Provide the [X, Y] coordinate of the cell's center where the given text is located.  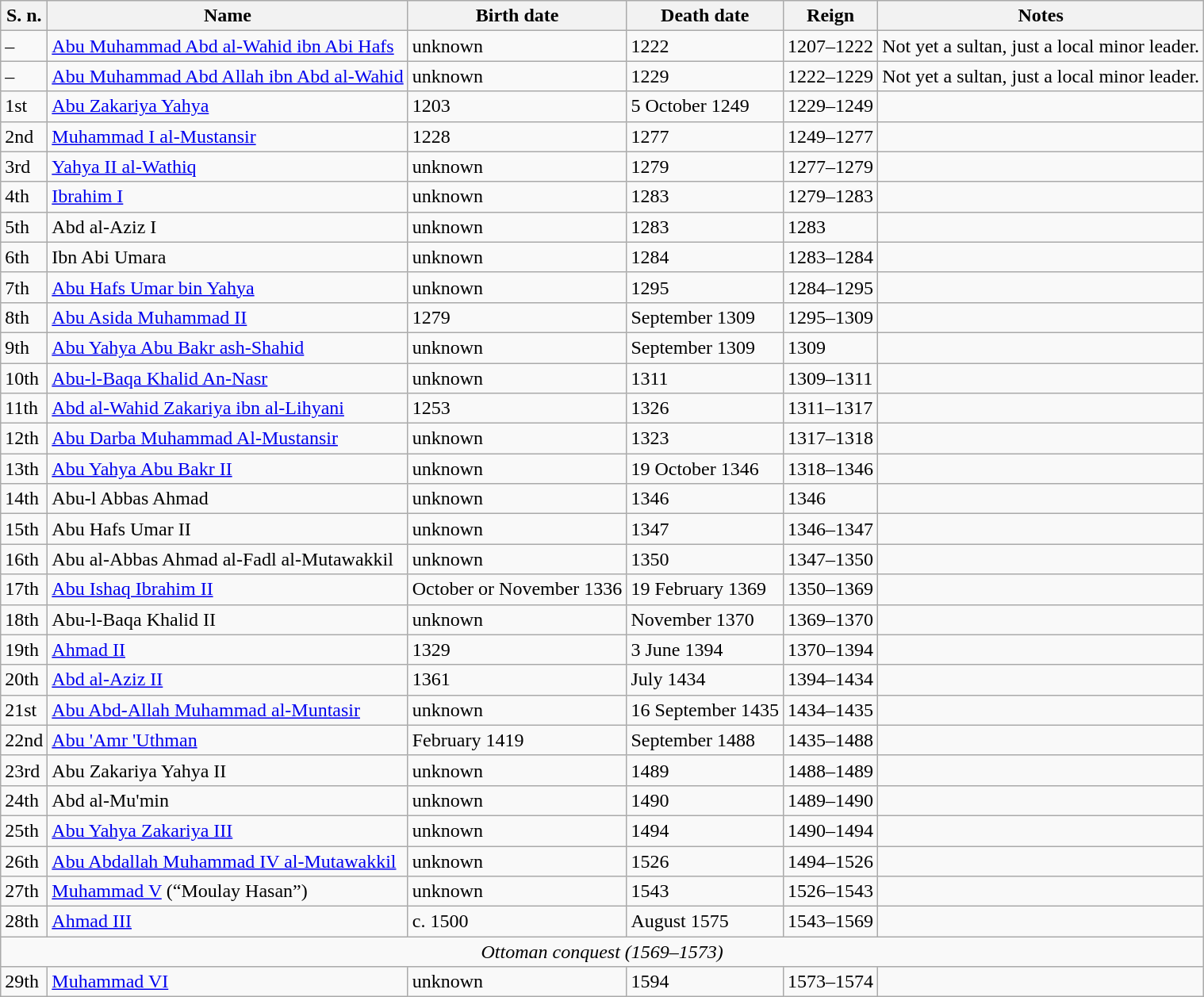
1253 [517, 408]
Abd al-Aziz I [228, 227]
14th [24, 499]
1277–1279 [831, 167]
28th [24, 922]
4th [24, 197]
20th [24, 680]
1283–1284 [831, 257]
1229 [705, 76]
16th [24, 559]
Abu Zakariya Yahya [228, 106]
1311–1317 [831, 408]
1222 [705, 46]
1573–1574 [831, 982]
1347–1350 [831, 559]
24th [24, 800]
1494–1526 [831, 861]
Abu Yahya Abu Bakr II [228, 469]
1323 [705, 439]
1370–1394 [831, 650]
Abu Darba Muhammad Al-Mustansir [228, 439]
1249–1277 [831, 136]
Abu al-Abbas Ahmad al-Fadl al-Mutawakkil [228, 559]
Death date [705, 16]
26th [24, 861]
1229–1249 [831, 106]
Abu 'Amr 'Uthman [228, 740]
1st [24, 106]
Abu Abd-Allah Muhammad al-Muntasir [228, 710]
Abu Yahya Abu Bakr ash-Shahid [228, 347]
10th [24, 378]
February 1419 [517, 740]
Abd al-Aziz II [228, 680]
1329 [517, 650]
1494 [705, 830]
1228 [517, 136]
1434–1435 [831, 710]
16 September 1435 [705, 710]
November 1370 [705, 619]
c. 1500 [517, 922]
Notes [1041, 16]
S. n. [24, 16]
Abu Muhammad Abd Allah ibn Abd al-Wahid [228, 76]
5th [24, 227]
12th [24, 439]
Abu-l-Baqa Khalid An-Nasr [228, 378]
1594 [705, 982]
1489–1490 [831, 800]
8th [24, 317]
23rd [24, 770]
1543 [705, 892]
11th [24, 408]
1326 [705, 408]
13th [24, 469]
29th [24, 982]
1394–1434 [831, 680]
Abu Ishaq Ibrahim II [228, 589]
1350–1369 [831, 589]
3rd [24, 167]
Muhammad V (“Moulay Hasan”) [228, 892]
July 1434 [705, 680]
1526–1543 [831, 892]
1526 [705, 861]
Abu Abdallah Muhammad IV al-Mutawakkil [228, 861]
Ahmad II [228, 650]
Abu Hafs Umar II [228, 529]
5 October 1249 [705, 106]
19 October 1346 [705, 469]
Muhammad VI [228, 982]
1317–1318 [831, 439]
9th [24, 347]
Yahya II al-Wathiq [228, 167]
1435–1488 [831, 740]
21st [24, 710]
17th [24, 589]
1346–1347 [831, 529]
25th [24, 830]
1490 [705, 800]
19 February 1369 [705, 589]
1284–1295 [831, 287]
1369–1370 [831, 619]
Muhammad I al-Mustansir [228, 136]
3 June 1394 [705, 650]
1350 [705, 559]
7th [24, 287]
Abd al-Mu'min [228, 800]
Abu Hafs Umar bin Yahya [228, 287]
September 1488 [705, 740]
Ibrahim I [228, 197]
15th [24, 529]
1543–1569 [831, 922]
1295–1309 [831, 317]
Abu Muhammad Abd al-Wahid ibn Abi Hafs [228, 46]
Ottoman conquest (1569–1573) [603, 952]
October or November 1336 [517, 589]
Abu-l-Baqa Khalid II [228, 619]
6th [24, 257]
1311 [705, 378]
22nd [24, 740]
19th [24, 650]
Abu-l Abbas Ahmad [228, 499]
1318–1346 [831, 469]
1279–1283 [831, 197]
Abu Yahya Zakariya III [228, 830]
Ibn Abi Umara [228, 257]
August 1575 [705, 922]
Abu Asida Muhammad II [228, 317]
Ahmad III [228, 922]
1309–1311 [831, 378]
1490–1494 [831, 830]
Abu Zakariya Yahya II [228, 770]
18th [24, 619]
1488–1489 [831, 770]
1284 [705, 257]
1203 [517, 106]
Reign [831, 16]
1222–1229 [831, 76]
1207–1222 [831, 46]
Name [228, 16]
1295 [705, 287]
27th [24, 892]
Birth date [517, 16]
2nd [24, 136]
Abd al-Wahid Zakariya ibn al-Lihyani [228, 408]
1489 [705, 770]
1277 [705, 136]
1309 [831, 347]
1347 [705, 529]
1361 [517, 680]
